Capture the cell that displays the provided text and extract its (x, y) central coordinate. 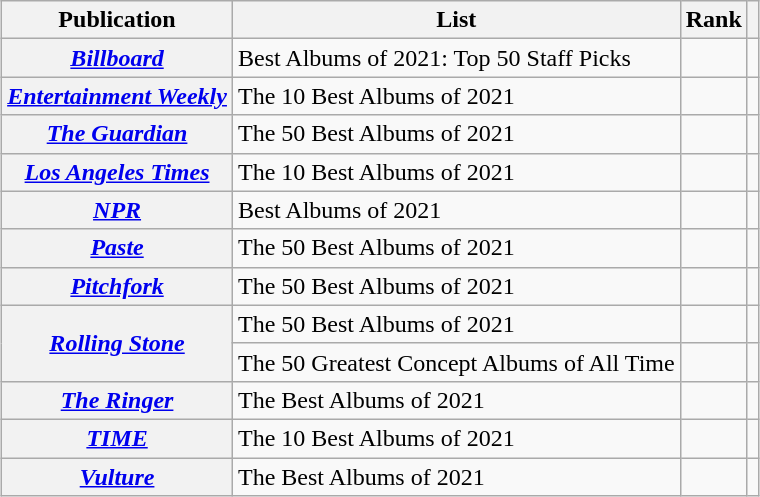
Billboard (118, 58)
Best Albums of 2021 (456, 210)
Rank (714, 20)
Los Angeles Times (118, 172)
The Guardian (118, 134)
Entertainment Weekly (118, 96)
Vulture (118, 477)
Publication (118, 20)
Paste (118, 248)
NPR (118, 210)
The 50 Greatest Concept Albums of All Time (456, 362)
The Ringer (118, 400)
Pitchfork (118, 286)
List (456, 20)
TIME (118, 438)
Rolling Stone (118, 343)
Best Albums of 2021: Top 50 Staff Picks (456, 58)
